Output the (X, Y) coordinate of the center of the cell containing the given text.  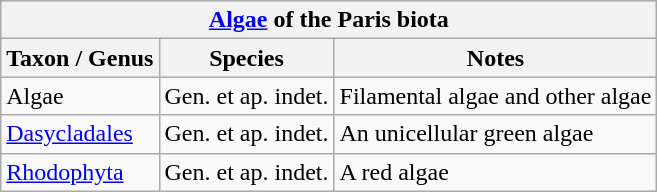
Taxon / Genus (80, 58)
A red algae (496, 172)
An unicellular green algae (496, 134)
Species (246, 58)
Filamental algae and other algae (496, 96)
Notes (496, 58)
Algae of the Paris biota (329, 20)
Dasycladales (80, 134)
Algae (80, 96)
Rhodophyta (80, 172)
